Return the (x, y) coordinate for the center point of the cell that contains the specified text.  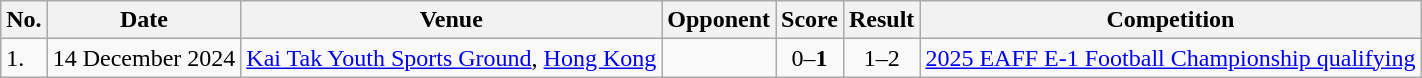
2025 EAFF E-1 Football Championship qualifying (1170, 58)
Date (144, 20)
Opponent (719, 20)
Score (810, 20)
Competition (1170, 20)
Venue (452, 20)
14 December 2024 (144, 58)
0–1 (810, 58)
1–2 (881, 58)
Result (881, 20)
No. (24, 20)
1. (24, 58)
Kai Tak Youth Sports Ground, Hong Kong (452, 58)
